Find where the given text appears and provide that cell's center as [X, Y] coordinate. 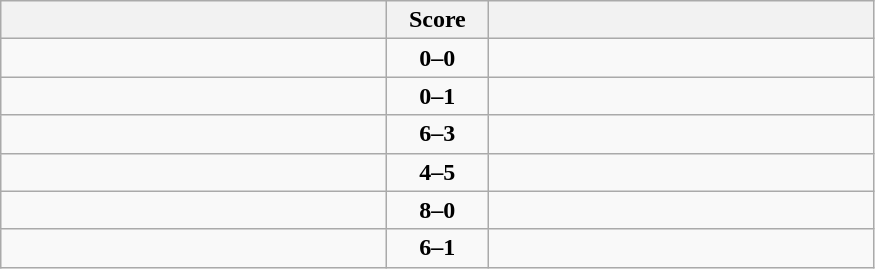
0–1 [438, 96]
6–1 [438, 248]
8–0 [438, 210]
Score [438, 20]
0–0 [438, 58]
4–5 [438, 172]
6–3 [438, 134]
